For the text-containing cell, return its midpoint in (x, y) coordinate format. 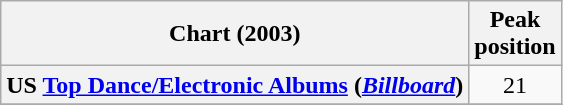
21 (515, 85)
Chart (2003) (235, 34)
Peak position (515, 34)
US Top Dance/Electronic Albums (Billboard) (235, 85)
